Capture the cell that displays the provided text and extract its (x, y) central coordinate. 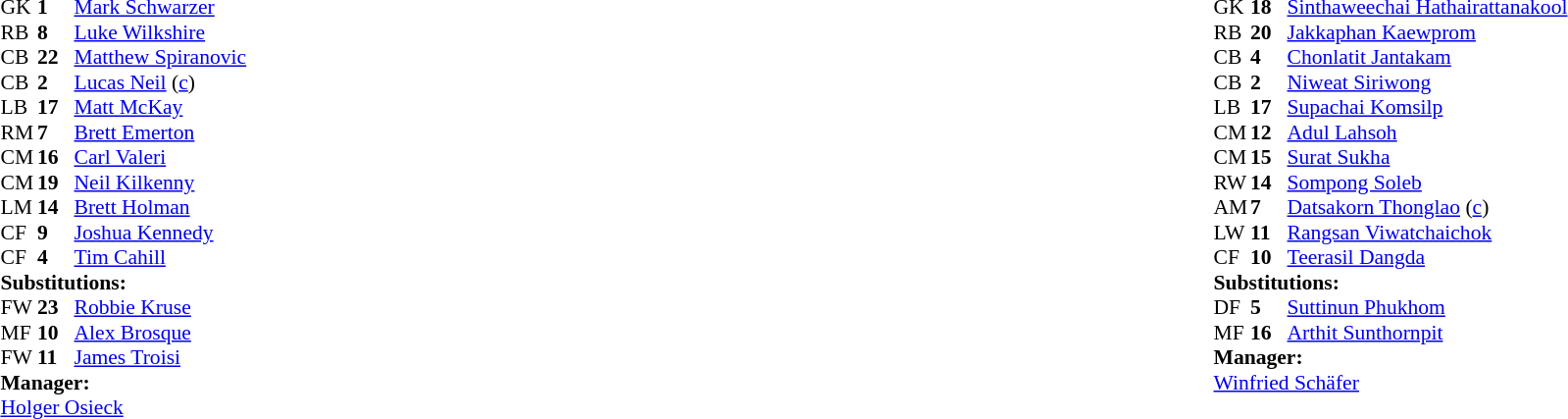
Joshua Kennedy (161, 233)
19 (56, 183)
23 (56, 307)
Neil Kilkenny (161, 183)
12 (1269, 132)
9 (56, 233)
Suttinun Phukhom (1428, 307)
Teerasil Dangda (1428, 258)
Carl Valeri (161, 158)
Matt McKay (161, 107)
LW (1233, 233)
Niweat Siriwong (1428, 82)
20 (1269, 32)
RM (19, 132)
Robbie Kruse (161, 307)
Jakkaphan Kaewprom (1428, 32)
AM (1233, 207)
DF (1233, 307)
Brett Emerton (161, 132)
15 (1269, 158)
Datsakorn Thonglao (c) (1428, 207)
Sompong Soleb (1428, 183)
RW (1233, 183)
8 (56, 32)
Surat Sukha (1428, 158)
James Troisi (161, 358)
Supachai Komsilp (1428, 107)
Chonlatit Jantakam (1428, 58)
Lucas Neil (c) (161, 82)
Alex Brosque (161, 333)
Brett Holman (161, 207)
Matthew Spiranovic (161, 58)
Tim Cahill (161, 258)
22 (56, 58)
5 (1269, 307)
Rangsan Viwatchaichok (1428, 233)
Adul Lahsoh (1428, 132)
Winfried Schäfer (1391, 383)
Arthit Sunthornpit (1428, 333)
LM (19, 207)
Luke Wilkshire (161, 32)
